Identify which cell holds the provided text, then report its (X, Y) central coordinate. 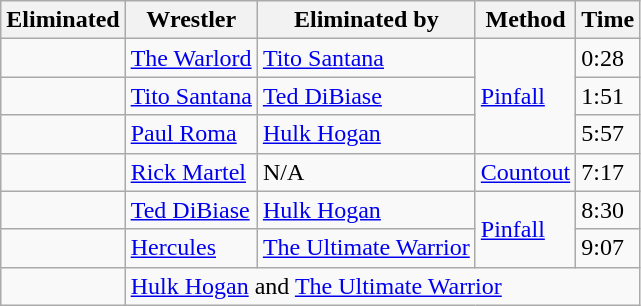
Eliminated by (366, 20)
Eliminated (63, 20)
Paul Roma (191, 134)
N/A (366, 172)
The Ultimate Warrior (366, 248)
Time (608, 20)
Method (525, 20)
Wrestler (191, 20)
5:57 (608, 134)
Hercules (191, 248)
0:28 (608, 58)
9:07 (608, 248)
Rick Martel (191, 172)
1:51 (608, 96)
Countout (525, 172)
The Warlord (191, 58)
7:17 (608, 172)
8:30 (608, 210)
Hulk Hogan and The Ultimate Warrior (382, 286)
